From the cell containing the given text, extract its center point as (X, Y) coordinate. 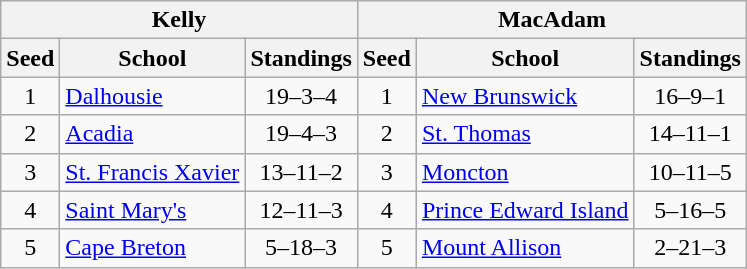
5–16–5 (690, 210)
Kelly (180, 20)
10–11–5 (690, 172)
16–9–1 (690, 96)
12–11–3 (301, 210)
Cape Breton (152, 248)
Acadia (152, 134)
Moncton (525, 172)
19–3–4 (301, 96)
Mount Allison (525, 248)
19–4–3 (301, 134)
14–11–1 (690, 134)
Dalhousie (152, 96)
2–21–3 (690, 248)
13–11–2 (301, 172)
MacAdam (552, 20)
Saint Mary's (152, 210)
5–18–3 (301, 248)
Prince Edward Island (525, 210)
St. Thomas (525, 134)
St. Francis Xavier (152, 172)
New Brunswick (525, 96)
